From the cell containing the given text, extract its center point as (X, Y) coordinate. 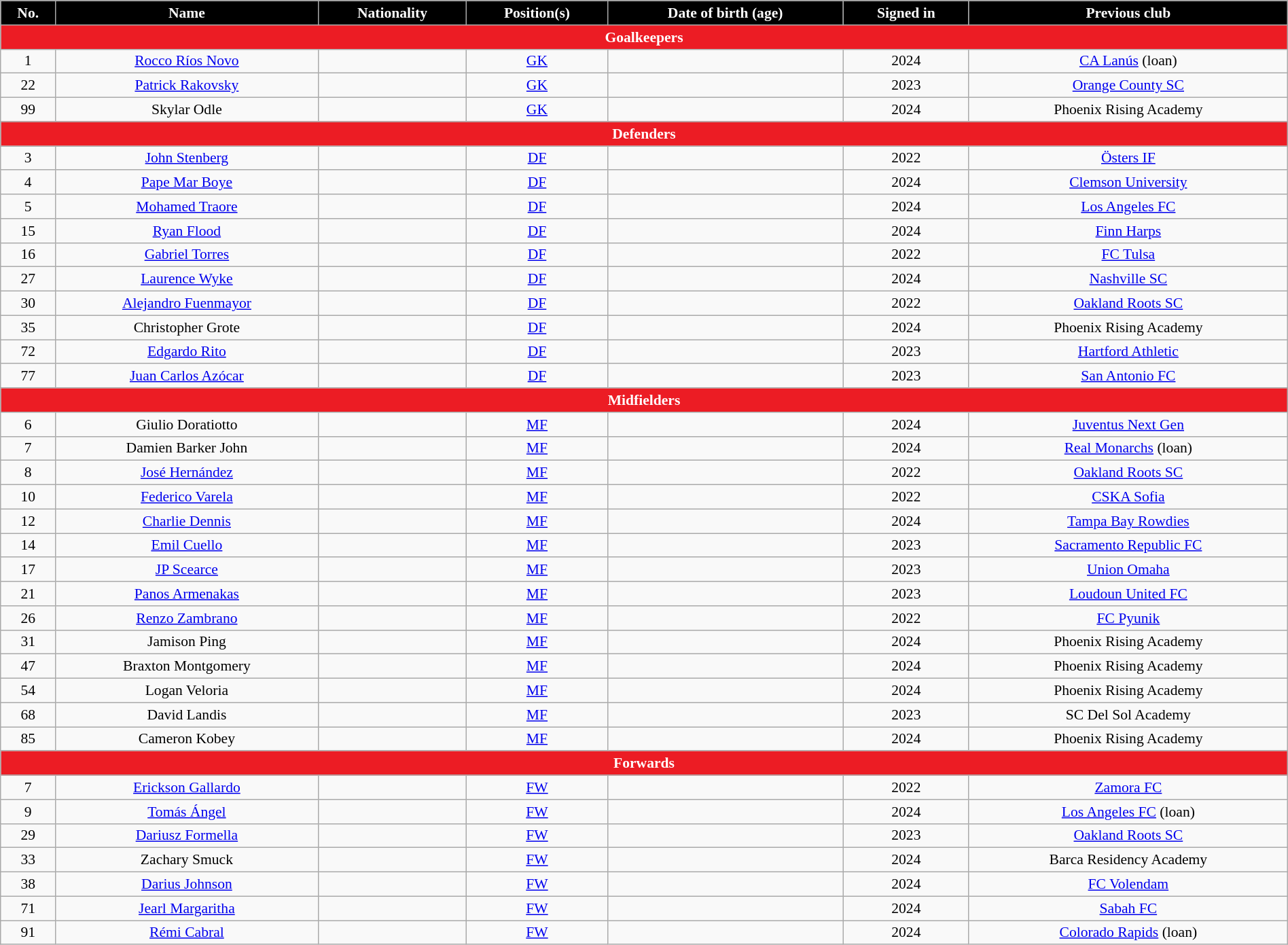
David Landis (187, 715)
Mohamed Traore (187, 207)
Edgardo Rito (187, 352)
Nashville SC (1128, 279)
3 (29, 158)
Date of birth (age) (726, 13)
22 (29, 86)
Finn Harps (1128, 231)
Braxton Montgomery (187, 666)
Tomás Ángel (187, 812)
Gabriel Torres (187, 255)
Juventus Next Gen (1128, 425)
CA Lanús (loan) (1128, 61)
Los Angeles FC (1128, 207)
27 (29, 279)
77 (29, 376)
Colorado Rapids (loan) (1128, 933)
Midfielders (644, 400)
Zamora FC (1128, 787)
35 (29, 327)
Laurence Wyke (187, 279)
15 (29, 231)
54 (29, 691)
FC Tulsa (1128, 255)
Defenders (644, 134)
Jearl Margaritha (187, 908)
Sabah FC (1128, 908)
Emil Cuello (187, 546)
José Hernández (187, 473)
Goalkeepers (644, 37)
Damien Barker John (187, 448)
33 (29, 860)
Alejandro Fuenmayor (187, 304)
Jamison Ping (187, 642)
Erickson Gallardo (187, 787)
Real Monarchs (loan) (1128, 448)
Skylar Odle (187, 110)
Juan Carlos Azócar (187, 376)
Signed in (906, 13)
47 (29, 666)
10 (29, 497)
Ryan Flood (187, 231)
Christopher Grote (187, 327)
85 (29, 739)
8 (29, 473)
Los Angeles FC (loan) (1128, 812)
5 (29, 207)
68 (29, 715)
12 (29, 521)
Hartford Athletic (1128, 352)
FC Volendam (1128, 885)
14 (29, 546)
30 (29, 304)
Federico Varela (187, 497)
Previous club (1128, 13)
Clemson University (1128, 183)
Pape Mar Boye (187, 183)
Darius Johnson (187, 885)
9 (29, 812)
6 (29, 425)
No. (29, 13)
Rocco Ríos Novo (187, 61)
21 (29, 594)
29 (29, 836)
Union Omaha (1128, 570)
Charlie Dennis (187, 521)
Logan Veloria (187, 691)
Patrick Rakovsky (187, 86)
72 (29, 352)
91 (29, 933)
Tampa Bay Rowdies (1128, 521)
Nationality (393, 13)
17 (29, 570)
Sacramento Republic FC (1128, 546)
16 (29, 255)
John Stenberg (187, 158)
38 (29, 885)
Position(s) (537, 13)
CSKA Sofia (1128, 497)
Cameron Kobey (187, 739)
Östers IF (1128, 158)
San Antonio FC (1128, 376)
Rémi Cabral (187, 933)
Zachary Smuck (187, 860)
SC Del Sol Academy (1128, 715)
1 (29, 61)
Name (187, 13)
Barca Residency Academy (1128, 860)
Giulio Doratiotto (187, 425)
31 (29, 642)
Panos Armenakas (187, 594)
Loudoun United FC (1128, 594)
71 (29, 908)
26 (29, 618)
Forwards (644, 764)
Renzo Zambrano (187, 618)
4 (29, 183)
JP Scearce (187, 570)
Orange County SC (1128, 86)
99 (29, 110)
FC Pyunik (1128, 618)
Dariusz Formella (187, 836)
